For the text-containing cell, return its midpoint in [X, Y] coordinate format. 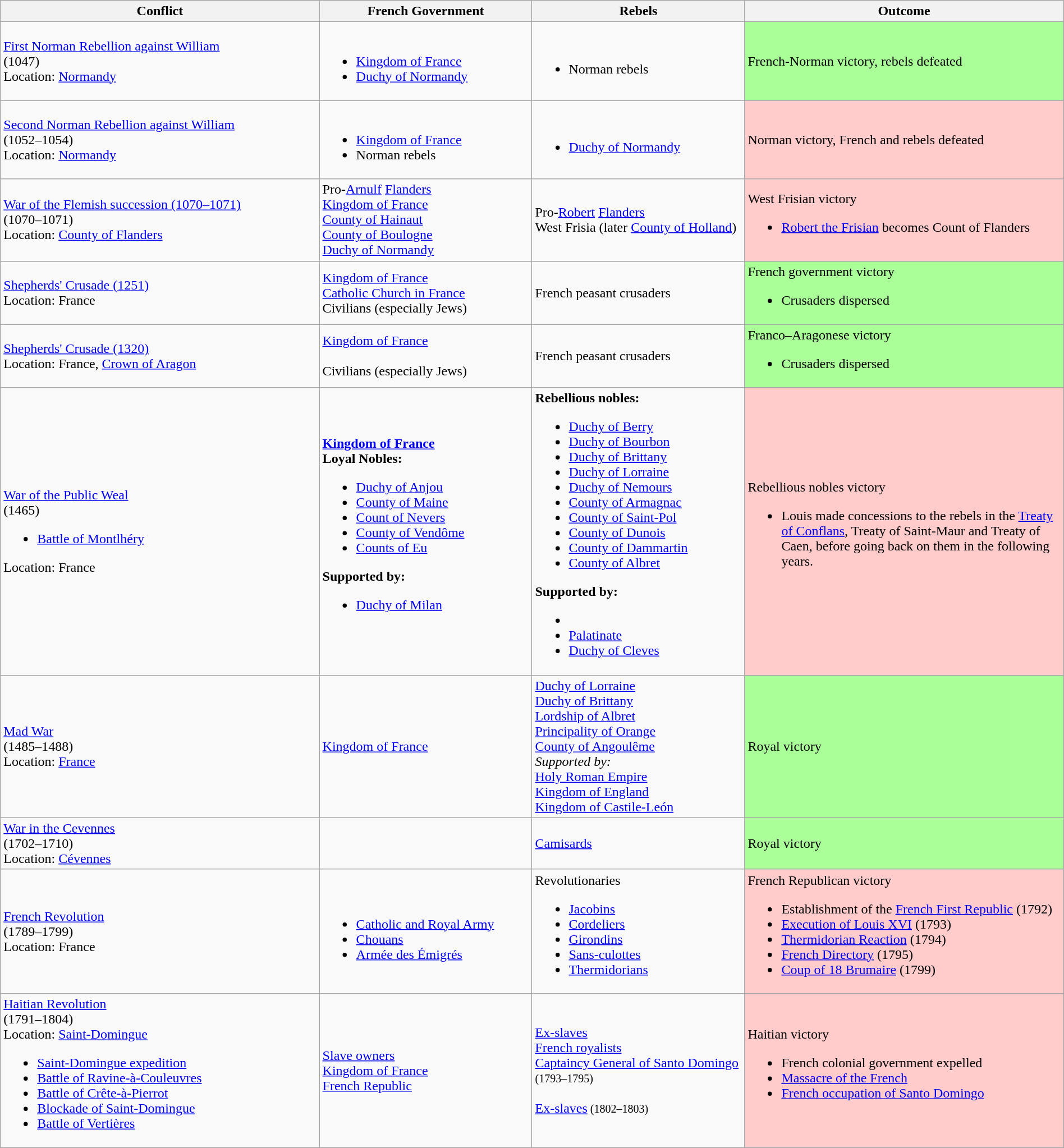
War of the Flemish succession (1070–1071)(1070–1071)Location: County of Flanders [160, 220]
War of the Public Weal(1465)Battle of MontlhéryLocation: France [160, 531]
First Norman Rebellion against William(1047)Location: Normandy [160, 61]
French government victoryCrusaders dispersed [904, 293]
Kingdom of FranceCivilians (especially Jews) [425, 356]
RevolutionariesJacobinsCordeliersGirondinsSans-culottesThermidorians [639, 931]
Kingdom of FranceDuchy of Normandy [425, 61]
Norman victory, French and rebels defeated [904, 140]
Catholic and Royal ArmyChouansArmée des Émigrés [425, 931]
Duchy of Normandy [639, 140]
Slave owners Kingdom of France French Republic [425, 1071]
West Frisian victoryRobert the Frisian becomes Count of Flanders [904, 220]
French Revolution(1789–1799)Location: France [160, 931]
Rebels [639, 11]
Shepherds' Crusade (1320)Location: France, Crown of Aragon [160, 356]
Pro-Robert FlandersWest Frisia (later County of Holland) [639, 220]
War in the Cevennes(1702–1710)Location: Cévennes [160, 843]
Ex-slaves French royalists Captaincy General of Santo Domingo (1793–1795) Ex-slaves (1802–1803) [639, 1071]
Kingdom of FranceLoyal Nobles: Duchy of Anjou County of Maine Count of Nevers County of Vendôme Counts of EuSupported by: Duchy of Milan [425, 531]
French Government [425, 11]
Outcome [904, 11]
Conflict [160, 11]
Mad War(1485–1488)Location: France [160, 746]
Pro-Arnulf Flanders Kingdom of France County of Hainaut County of Boulogne Duchy of Normandy [425, 220]
Shepherds' Crusade (1251)Location: France [160, 293]
French-Norman victory, rebels defeated [904, 61]
Kingdom of FranceNorman rebels [425, 140]
Franco–Aragonese victoryCrusaders dispersed [904, 356]
Camisards [639, 843]
Kingdom of FranceCatholic Church in FranceCivilians (especially Jews) [425, 293]
Haitian victoryFrench colonial government expelledMassacre of the FrenchFrench occupation of Santo Domingo [904, 1071]
Second Norman Rebellion against William(1052–1054)Location: Normandy [160, 140]
Kingdom of France [425, 746]
Norman rebels [639, 61]
